Find where the given text appears and provide that cell's center as [X, Y] coordinate. 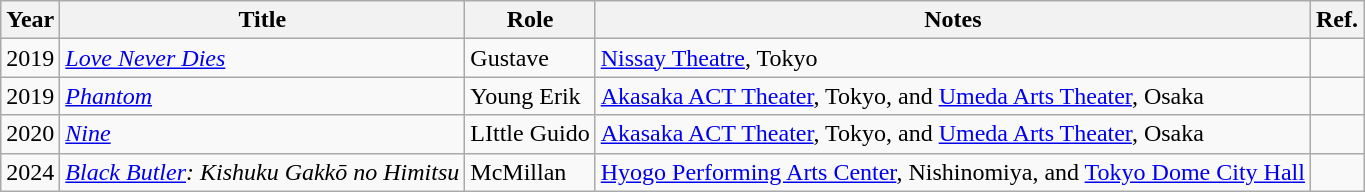
Role [530, 20]
2020 [30, 134]
Black Butler: Kishuku Gakkō no Himitsu [262, 172]
McMillan [530, 172]
Nissay Theatre, Tokyo [952, 58]
Phantom [262, 96]
Title [262, 20]
2024 [30, 172]
Nine [262, 134]
Notes [952, 20]
Young Erik [530, 96]
Gustave [530, 58]
Hyogo Performing Arts Center, Nishinomiya, and Tokyo Dome City Hall [952, 172]
Year [30, 20]
LIttle Guido [530, 134]
Ref. [1336, 20]
Love Never Dies [262, 58]
